Extract the [x, y] coordinate from the center of the cell holding the provided text.  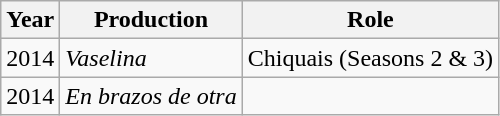
Chiquais (Seasons 2 & 3) [370, 58]
Vaselina [151, 58]
Production [151, 20]
Role [370, 20]
En brazos de otra [151, 96]
Year [30, 20]
